Return the [x, y] coordinate for the center point of the cell that contains the specified text.  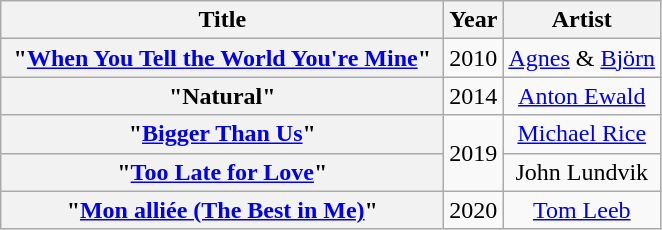
2019 [474, 153]
Michael Rice [582, 134]
John Lundvik [582, 172]
Anton Ewald [582, 96]
2020 [474, 210]
Year [474, 20]
"Too Late for Love" [222, 172]
Tom Leeb [582, 210]
"When You Tell the World You're Mine" [222, 58]
Agnes & Björn [582, 58]
2010 [474, 58]
"Natural" [222, 96]
"Mon alliée (The Best in Me)" [222, 210]
2014 [474, 96]
"Bigger Than Us" [222, 134]
Artist [582, 20]
Title [222, 20]
